Capture the cell that displays the provided text and extract its [x, y] central coordinate. 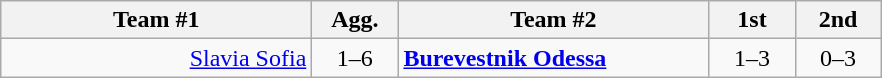
Slavia Sofia [156, 58]
2nd [838, 20]
1st [752, 20]
Team #1 [156, 20]
Burevestnik Odessa [554, 58]
Agg. [355, 20]
0–3 [838, 58]
1–6 [355, 58]
1–3 [752, 58]
Team #2 [554, 20]
